Output the (x, y) coordinate of the center of the cell containing the given text.  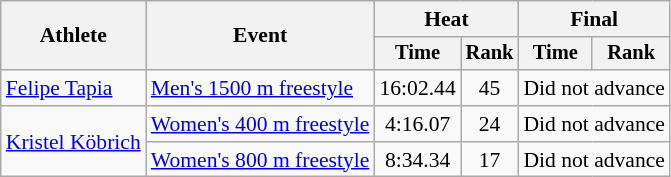
45 (490, 88)
Felipe Tapia (74, 88)
Women's 400 m freestyle (260, 124)
Event (260, 36)
Athlete (74, 36)
4:16.07 (417, 124)
Heat (446, 19)
Kristel Köbrich (74, 142)
16:02.44 (417, 88)
Final (594, 19)
24 (490, 124)
Men's 1500 m freestyle (260, 88)
